Determine the [X, Y] coordinate at the center of the cell enclosing the given text.  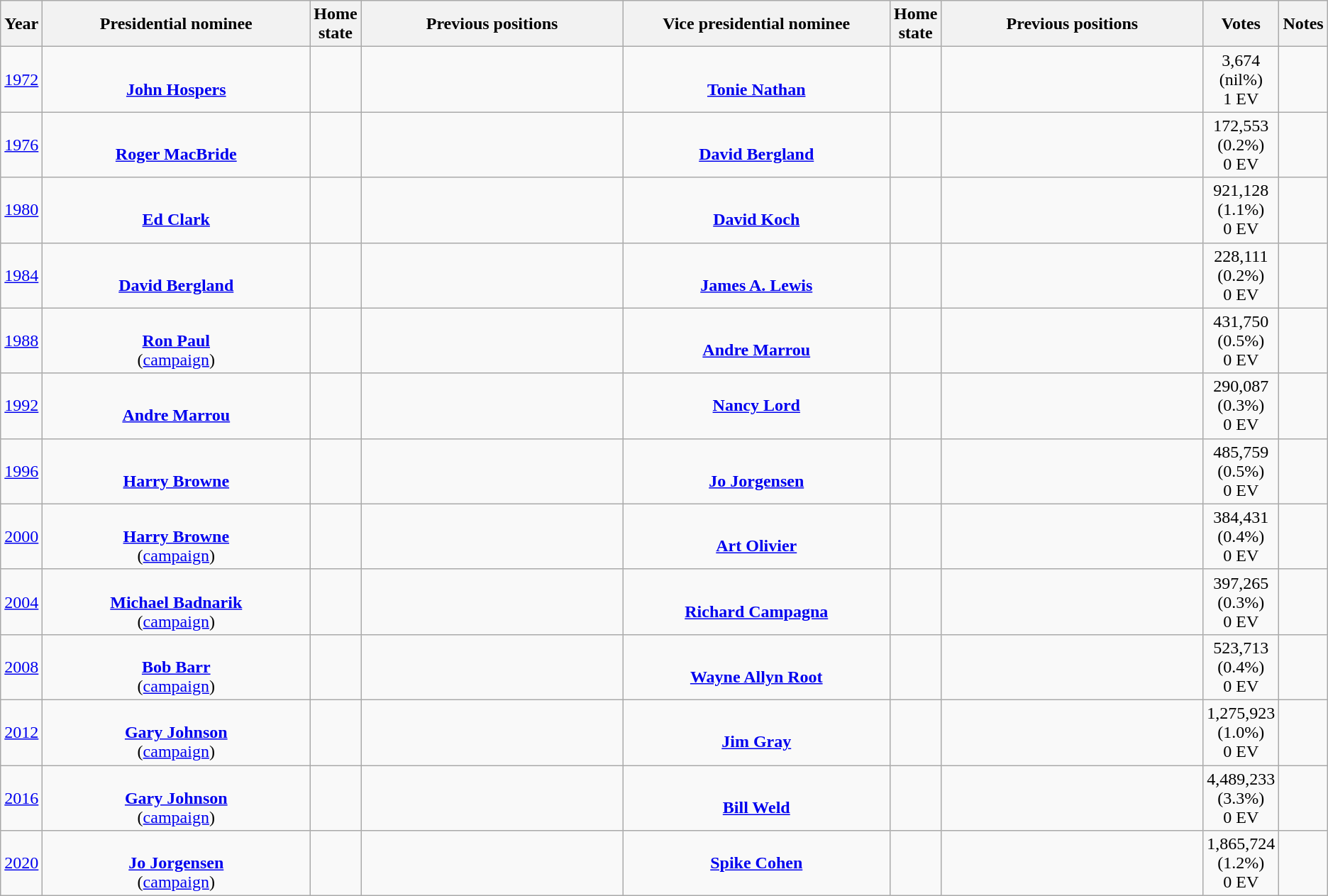
921,128 (1.1%)0 EV [1241, 210]
Jo Jorgensen [756, 471]
1972 [21, 79]
Ron Paul(campaign) [176, 341]
2016 [21, 797]
485,759 (0.5%)0 EV [1241, 471]
James A. Lewis [756, 275]
Bill Weld [756, 797]
Richard Campagna [756, 602]
Vice presidential nominee [756, 24]
2000 [21, 536]
1988 [21, 341]
Harry Browne(campaign) [176, 536]
4,489,233 (3.3%)0 EV [1241, 797]
228,111 (0.2%)0 EV [1241, 275]
David Koch [756, 210]
Wayne Allyn Root [756, 667]
1996 [21, 471]
Notes [1303, 24]
1980 [21, 210]
1,275,923 (1.0%)0 EV [1241, 732]
3,674 (nil%)1 EV [1241, 79]
2004 [21, 602]
Michael Badnarik(campaign) [176, 602]
2020 [21, 863]
384,431 (0.4%)0 EV [1241, 536]
Harry Browne [176, 471]
Jo Jorgensen(campaign) [176, 863]
John Hospers [176, 79]
Spike Cohen [756, 863]
Ed Clark [176, 210]
Bob Barr(campaign) [176, 667]
Nancy Lord [756, 406]
290,087 (0.3%)0 EV [1241, 406]
Art Olivier [756, 536]
Year [21, 24]
1976 [21, 145]
Roger MacBride [176, 145]
2012 [21, 732]
Tonie Nathan [756, 79]
523,713 (0.4%)0 EV [1241, 667]
Presidential nominee [176, 24]
Jim Gray [756, 732]
1992 [21, 406]
2008 [21, 667]
1,865,724 (1.2%)0 EV [1241, 863]
1984 [21, 275]
397,265 (0.3%)0 EV [1241, 602]
431,750 (0.5%)0 EV [1241, 341]
Votes [1241, 24]
172,553 (0.2%)0 EV [1241, 145]
